For the text-containing cell, return its midpoint in [x, y] coordinate format. 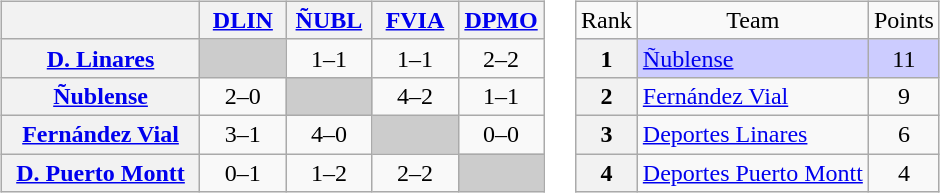
Deportes Puerto Montt [752, 173]
4–0 [329, 134]
9 [904, 96]
1–2 [329, 173]
DLIN [243, 20]
D. Puerto Montt [100, 173]
1 [607, 58]
2–0 [243, 96]
Rank [607, 20]
FVIA [415, 20]
Team [752, 20]
DPMO [501, 20]
6 [904, 134]
3 [607, 134]
3–1 [243, 134]
11 [904, 58]
0–0 [501, 134]
D. Linares [100, 58]
2 [607, 96]
0–1 [243, 173]
Deportes Linares [752, 134]
ÑUBL [329, 20]
Points [904, 20]
4–2 [415, 96]
